Output the (X, Y) coordinate of the center of the cell containing the given text.  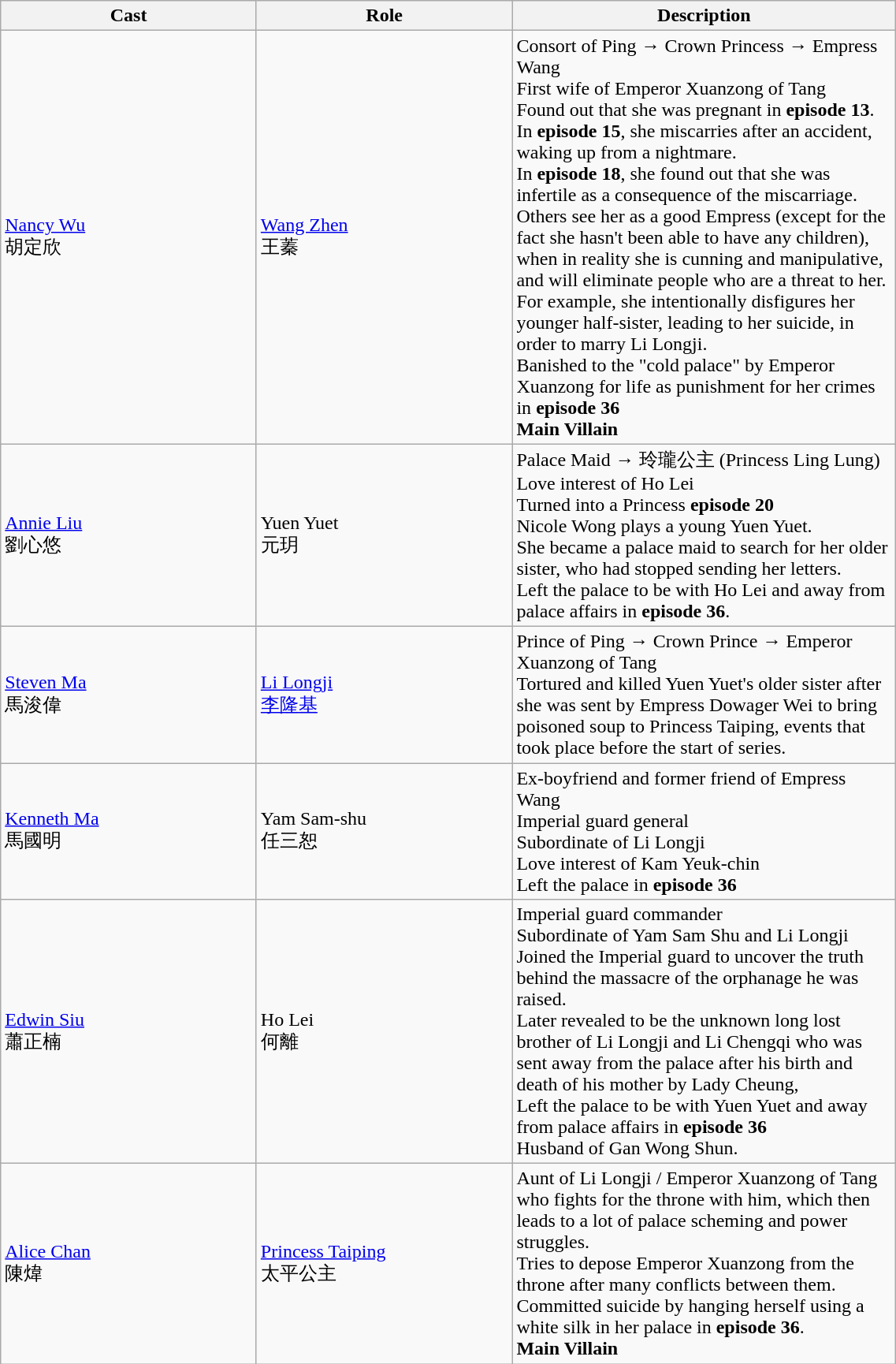
Description (705, 16)
Yam Sam-shu 任三恕 (385, 831)
Yuen Yuet 元玥 (385, 535)
Role (385, 16)
Annie Liu劉心悠 (129, 535)
Cast (129, 16)
Li Longji 李隆基 (385, 694)
Nancy Wu 胡定欣 (129, 237)
Kenneth Ma 馬國明 (129, 831)
Steven Ma 馬浚偉 (129, 694)
Princess Taiping 太平公主 (385, 1264)
Alice Chan 陳煒 (129, 1264)
Edwin Siu 蕭正楠 (129, 1031)
Ho Lei 何離 (385, 1031)
Wang Zhen 王蓁 (385, 237)
